Return the (x, y) coordinate for the center point of the cell that contains the specified text.  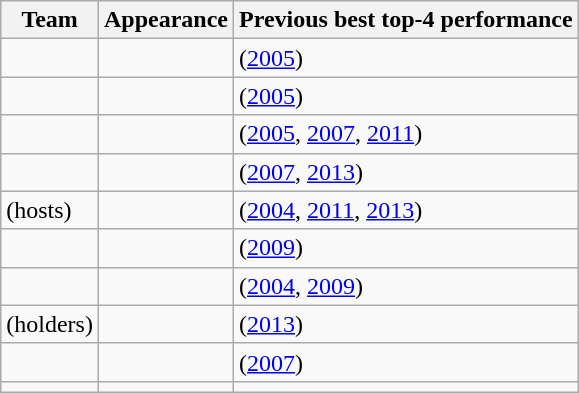
Team (50, 20)
(2013) (406, 324)
(2007) (406, 362)
(holders) (50, 324)
Appearance (166, 20)
Previous best top-4 performance (406, 20)
(hosts) (50, 210)
(2007, 2013) (406, 172)
(2005, 2007, 2011) (406, 134)
(2009) (406, 248)
(2004, 2009) (406, 286)
(2004, 2011, 2013) (406, 210)
